Locate the cell with the specified text and output its (x, y) center coordinate. 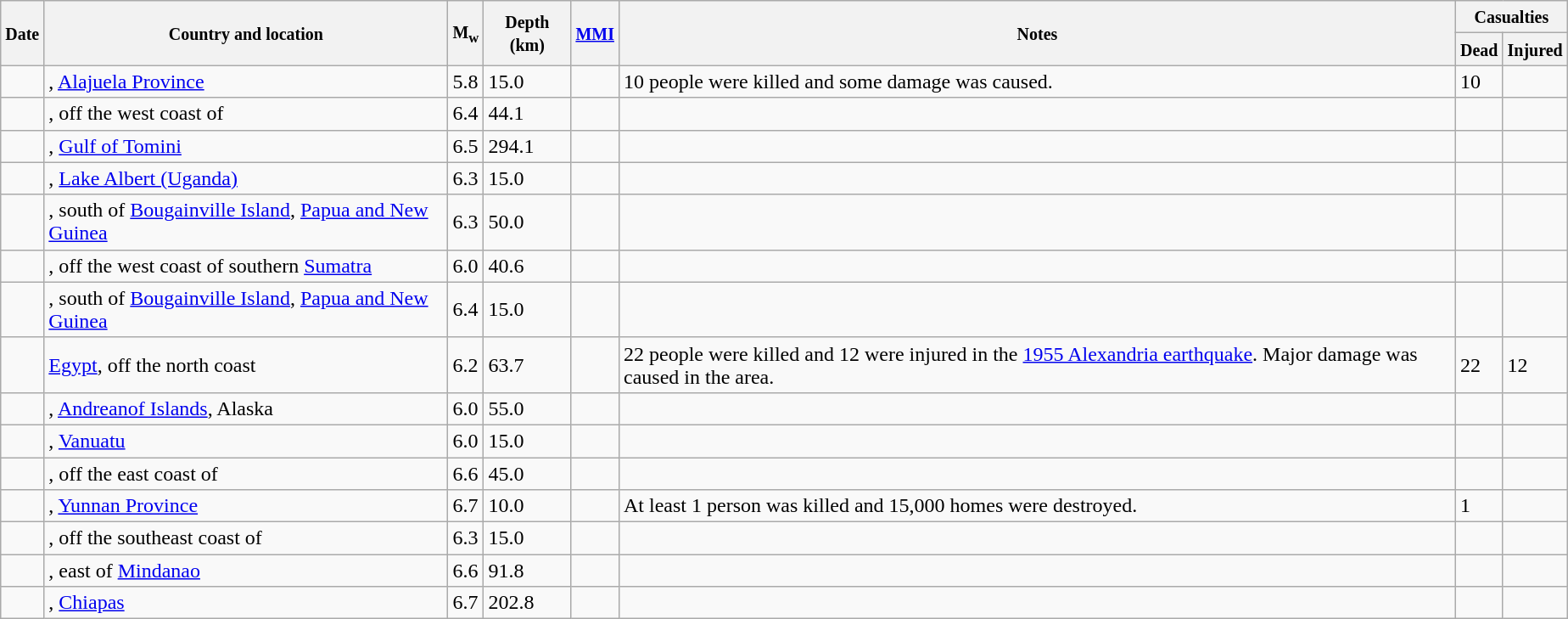
91.8 (528, 571)
202.8 (528, 603)
Egypt, off the north coast (246, 365)
, Vanuatu (246, 441)
, off the southeast coast of (246, 538)
55.0 (528, 408)
45.0 (528, 473)
, Andreanof Islands, Alaska (246, 408)
, Lake Albert (Uganda) (246, 178)
MMI (596, 33)
10 people were killed and some damage was caused. (1037, 82)
5.8 (466, 82)
22 people were killed and 12 were injured in the 1955 Alexandria earthquake. Major damage was caused in the area. (1037, 365)
, Yunnan Province (246, 506)
Country and location (246, 33)
Injured (1535, 49)
6.2 (466, 365)
10 (1479, 82)
Date (22, 33)
12 (1535, 365)
, Chiapas (246, 603)
294.1 (528, 146)
Dead (1479, 49)
Notes (1037, 33)
10.0 (528, 506)
, off the west coast of southern Sumatra (246, 266)
6.5 (466, 146)
, Alajuela Province (246, 82)
1 (1479, 506)
, off the west coast of (246, 114)
40.6 (528, 266)
44.1 (528, 114)
50.0 (528, 222)
At least 1 person was killed and 15,000 homes were destroyed. (1037, 506)
, east of Mindanao (246, 571)
63.7 (528, 365)
, Gulf of Tomini (246, 146)
22 (1479, 365)
, off the east coast of (246, 473)
Depth (km) (528, 33)
Mw (466, 33)
Casualties (1511, 17)
